For the text-containing cell, return its midpoint in (X, Y) coordinate format. 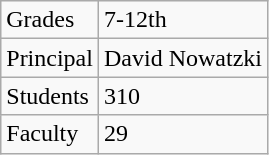
29 (182, 134)
David Nowatzki (182, 58)
Students (50, 96)
Grades (50, 20)
7-12th (182, 20)
Faculty (50, 134)
Principal (50, 58)
310 (182, 96)
